Scan for the cell matching the given text and deliver its [X, Y] coordinate at center. 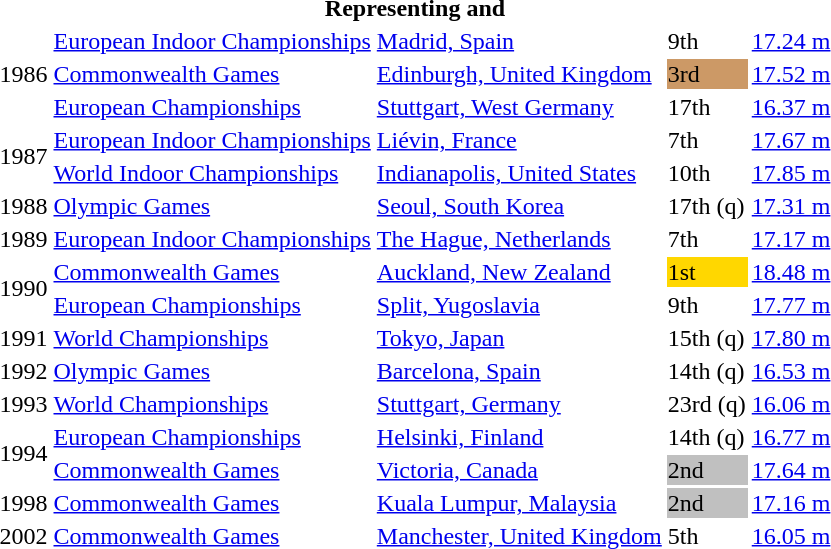
World Indoor Championships [212, 173]
17th (q) [706, 206]
Kuala Lumpur, Malaysia [519, 503]
Tokyo, Japan [519, 338]
Auckland, New Zealand [519, 272]
The Hague, Netherlands [519, 239]
15th (q) [706, 338]
Edinburgh, United Kingdom [519, 74]
Barcelona, Spain [519, 371]
Indianapolis, United States [519, 173]
Stuttgart, Germany [519, 404]
Stuttgart, West Germany [519, 107]
23rd (q) [706, 404]
Victoria, Canada [519, 470]
1st [706, 272]
3rd [706, 74]
Seoul, South Korea [519, 206]
Split, Yugoslavia [519, 305]
17th [706, 107]
Madrid, Spain [519, 41]
10th [706, 173]
Helsinki, Finland [519, 437]
Liévin, France [519, 140]
